Find where the given text appears and provide that cell's center as [X, Y] coordinate. 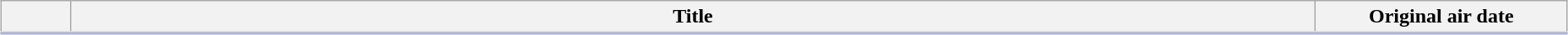
Original air date [1441, 17]
Title [693, 17]
